Capture the cell that displays the provided text and extract its [x, y] central coordinate. 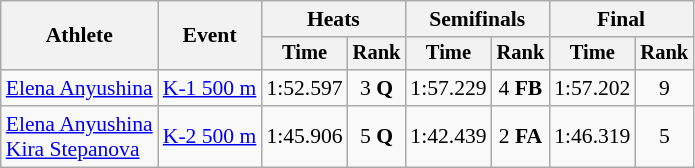
Event [210, 36]
Athlete [80, 36]
Elena Anyushina [80, 88]
9 [664, 88]
1:42.439 [448, 136]
3 Q [377, 88]
4 FB [521, 88]
Elena AnyushinaKira Stepanova [80, 136]
Final [621, 19]
1:46.319 [592, 136]
Heats [333, 19]
1:57.202 [592, 88]
Semifinals [477, 19]
5 Q [377, 136]
K-2 500 m [210, 136]
K-1 500 m [210, 88]
1:45.906 [304, 136]
1:52.597 [304, 88]
1:57.229 [448, 88]
5 [664, 136]
2 FA [521, 136]
